For the text-containing cell, return its midpoint in [x, y] coordinate format. 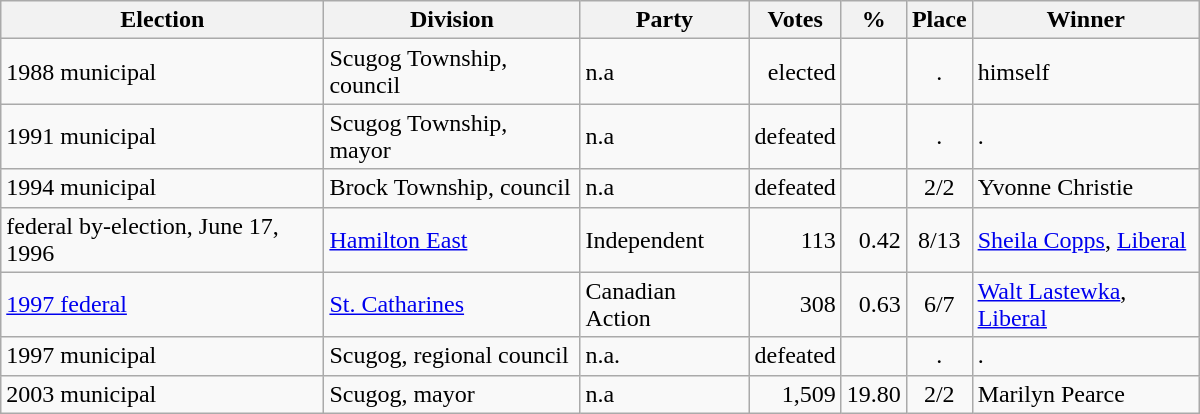
Scugog, regional council [452, 356]
113 [795, 240]
2003 municipal [162, 394]
6/7 [939, 304]
308 [795, 304]
1988 municipal [162, 72]
elected [795, 72]
1,509 [795, 394]
1997 federal [162, 304]
Division [452, 20]
% [874, 20]
0.63 [874, 304]
Walt Lastewka, Liberal [1086, 304]
Marilyn Pearce [1086, 394]
Canadian Action [664, 304]
Independent [664, 240]
Scugog Township, mayor [452, 136]
Hamilton East [452, 240]
Party [664, 20]
n.a. [664, 356]
St. Catharines [452, 304]
1991 municipal [162, 136]
1997 municipal [162, 356]
Brock Township, council [452, 188]
1994 municipal [162, 188]
Place [939, 20]
Yvonne Christie [1086, 188]
0.42 [874, 240]
federal by-election, June 17, 1996 [162, 240]
8/13 [939, 240]
himself [1086, 72]
19.80 [874, 394]
Sheila Copps, Liberal [1086, 240]
Votes [795, 20]
Election [162, 20]
Scugog Township, council [452, 72]
Winner [1086, 20]
Scugog, mayor [452, 394]
